Provide the [x, y] coordinate of the cell's center where the given text is located.  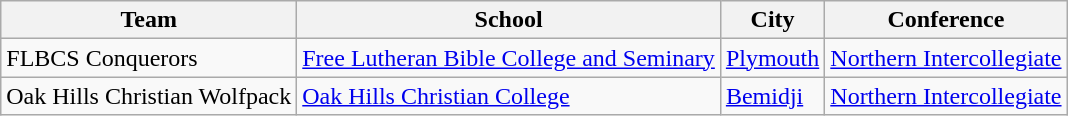
Team [149, 20]
City [772, 20]
Bemidji [772, 96]
Oak Hills Christian College [509, 96]
Oak Hills Christian Wolfpack [149, 96]
FLBCS Conquerors [149, 58]
Free Lutheran Bible College and Seminary [509, 58]
Plymouth [772, 58]
School [509, 20]
Conference [946, 20]
